Output the (x, y) coordinate of the center of the cell containing the given text.  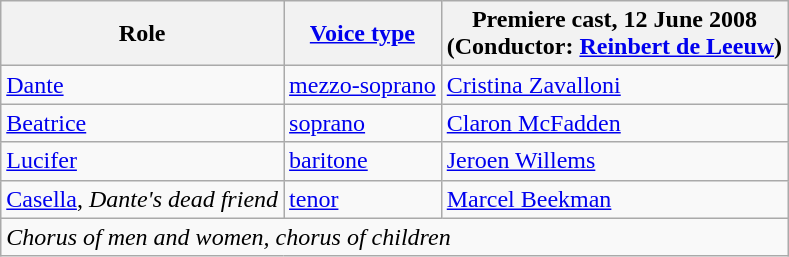
Dante (142, 85)
Lucifer (142, 161)
baritone (363, 161)
Voice type (363, 34)
Casella, Dante's dead friend (142, 199)
tenor (363, 199)
Premiere cast, 12 June 2008(Conductor: Reinbert de Leeuw) (614, 34)
mezzo-soprano (363, 85)
soprano (363, 123)
Beatrice (142, 123)
Cristina Zavalloni (614, 85)
Marcel Beekman (614, 199)
Claron McFadden (614, 123)
Jeroen Willems (614, 161)
Role (142, 34)
Chorus of men and women, chorus of children (394, 237)
